From the cell containing the given text, extract its center point as (x, y) coordinate. 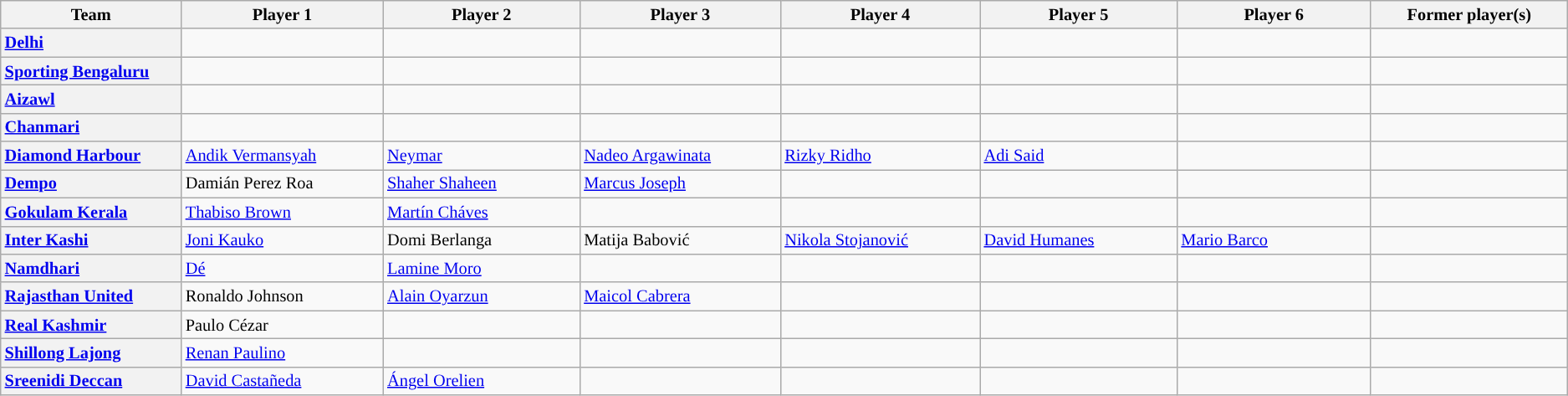
Matija Babović (680, 240)
Player 5 (1079, 14)
Former player(s) (1469, 14)
Lamine Moro (482, 268)
Thabiso Brown (283, 212)
Player 2 (482, 14)
Rajasthan United (91, 296)
Aizawl (91, 99)
Player 6 (1274, 14)
Sreenidi Deccan (91, 381)
Joni Kauko (283, 240)
Paulo Cézar (283, 325)
Inter Kashi (91, 240)
Nadeo Argawinata (680, 156)
Delhi (91, 43)
Dé (283, 268)
Player 4 (880, 14)
Namdhari (91, 268)
Gokulam Kerala (91, 212)
Ronaldo Johnson (283, 296)
Player 3 (680, 14)
Domi Berlanga (482, 240)
Rizky Ridho (880, 156)
Maicol Cabrera (680, 296)
Renan Paulino (283, 352)
Adi Said (1079, 156)
Team (91, 14)
Alain Oyarzun (482, 296)
Marcus Joseph (680, 183)
Andik Vermansyah (283, 156)
Sporting Bengaluru (91, 71)
Shaher Shaheen (482, 183)
Martín Cháves (482, 212)
Chanmari (91, 127)
Real Kashmir (91, 325)
Shillong Lajong (91, 352)
David Castañeda (283, 381)
Ángel Orelien (482, 381)
Nikola Stojanović (880, 240)
Neymar (482, 156)
Damián Perez Roa (283, 183)
David Humanes (1079, 240)
Player 1 (283, 14)
Dempo (91, 183)
Diamond Harbour (91, 156)
Mario Barco (1274, 240)
